Identify which cell holds the provided text, then report its (X, Y) central coordinate. 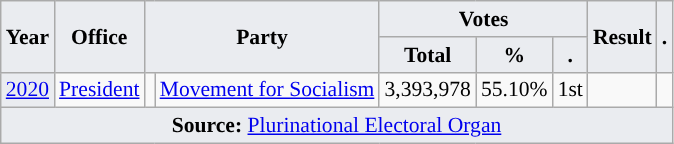
55.10% (514, 90)
Party (262, 36)
Office (99, 36)
Result (622, 36)
Total (427, 55)
3,393,978 (427, 90)
Votes (483, 19)
% (514, 55)
2020 (28, 90)
President (99, 90)
1st (570, 90)
Year (28, 36)
Movement for Socialism (268, 90)
Source: Plurinational Electoral Organ (337, 126)
